Provide the [x, y] coordinate of the cell's center where the given text is located.  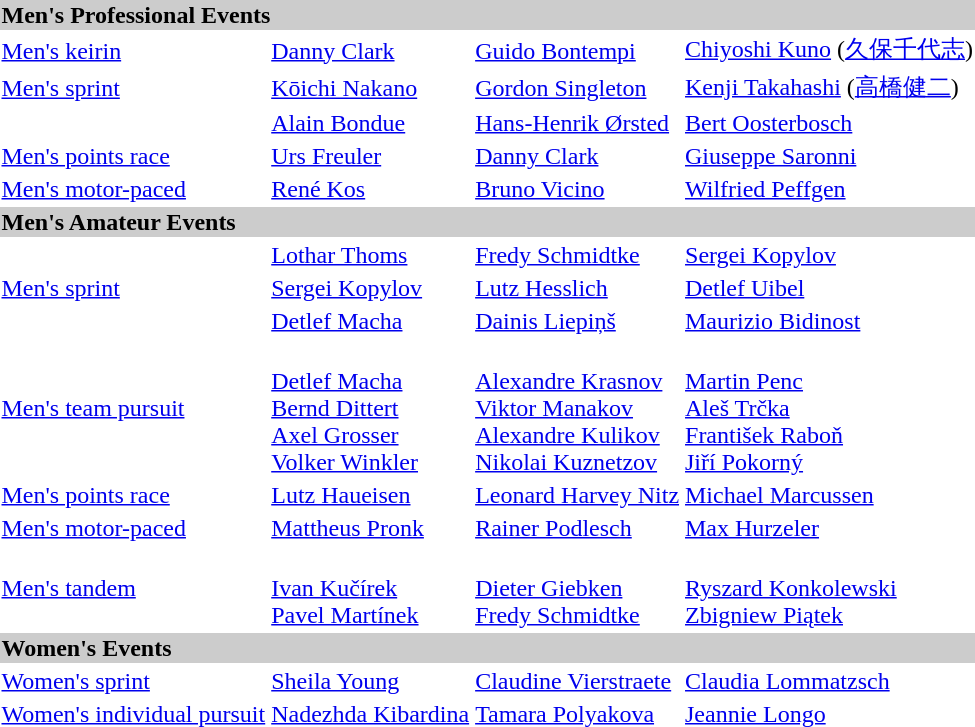
Detlef Macha [370, 321]
Detlef Uibel [830, 288]
Women's sprint [134, 681]
Bruno Vicino [578, 189]
Men's team pursuit [134, 408]
Alain Bondue [370, 123]
Men's Professional Events [488, 15]
Leonard Harvey Nitz [578, 495]
Dieter Giebken Fredy Schmidtke [578, 588]
Giuseppe Saronni [830, 156]
Lutz Haueisen [370, 495]
Bert Oosterbosch [830, 123]
Hans-Henrik Ørsted [578, 123]
Claudia Lommatzsch [830, 681]
René Kos [370, 189]
Kōichi Nakano [370, 87]
Men's Amateur Events [488, 222]
Ivan Kučírek Pavel Martínek [370, 588]
Alexandre Krasnov Viktor Manakov Alexandre Kulikov Nikolai Kuznetzov [578, 408]
Max Hurzeler [830, 528]
Women's Events [488, 648]
Sheila Young [370, 681]
Rainer Podlesch [578, 528]
Chiyoshi Kuno (久保千代志) [830, 50]
Gordon Singleton [578, 87]
Claudine Vierstraete [578, 681]
Lothar Thoms [370, 255]
Men's keirin [134, 50]
Martin Penc Aleš Trčka František Raboň Jiří Pokorný [830, 408]
Fredy Schmidtke [578, 255]
Urs Freuler [370, 156]
Wilfried Peffgen [830, 189]
Men's tandem [134, 588]
Kenji Takahashi (高橋健二) [830, 87]
Detlef Macha Bernd Dittert Axel Grosser Volker Winkler [370, 408]
Lutz Hesslich [578, 288]
Ryszard Konkolewski Zbigniew Piątek [830, 588]
Guido Bontempi [578, 50]
Michael Marcussen [830, 495]
Mattheus Pronk [370, 528]
Dainis Liepiņš [578, 321]
Maurizio Bidinost [830, 321]
